Scan for the cell matching the given text and deliver its [X, Y] coordinate at center. 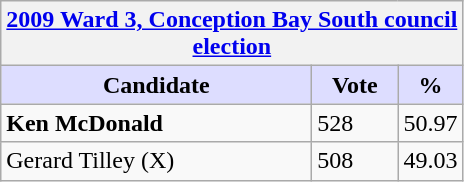
% [430, 85]
Ken McDonald [156, 123]
Gerard Tilley (X) [156, 161]
Vote [355, 85]
528 [355, 123]
508 [355, 161]
2009 Ward 3, Conception Bay South council election [232, 34]
Candidate [156, 85]
50.97 [430, 123]
49.03 [430, 161]
